For the text-containing cell, return its midpoint in [x, y] coordinate format. 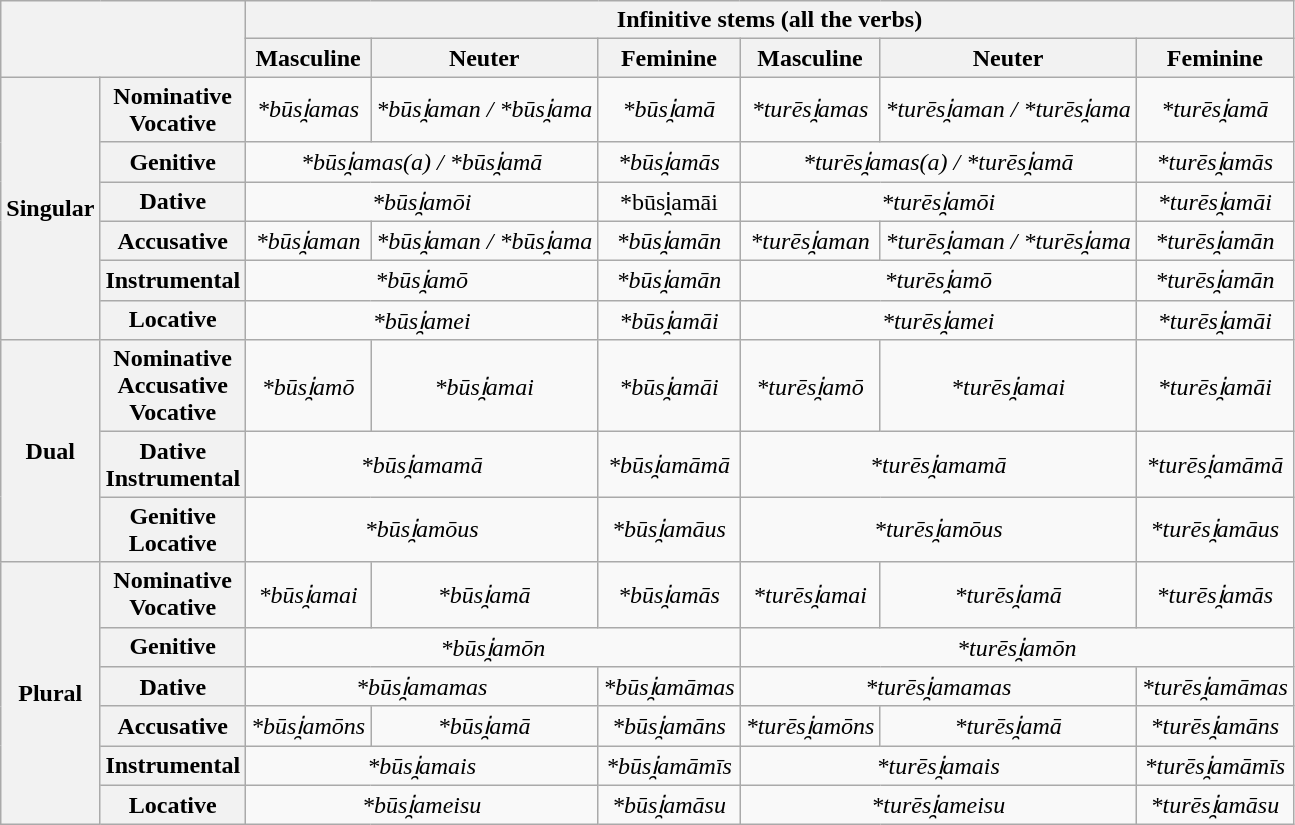
*turēsi̯amōns [810, 726]
*turēsi̯aman [810, 241]
*turēsi̯amōus [938, 530]
*būsi̯amas [308, 110]
Singular [50, 208]
*turēsi̯amāns [1214, 726]
Dual [50, 451]
*turēsi̯amāmīs [1214, 766]
*būsi̯amāus [669, 530]
*būsi̯amais [422, 766]
*turēsi̯amāmas [1214, 687]
*turēsi̯amamas [938, 687]
*turēsi̯amais [938, 766]
*būsi̯amōi [422, 202]
Plural [50, 694]
*būsi̯aman [308, 241]
*turēsi̯amas(a) / *turēsi̯amā [938, 162]
*būsi̯amas(a) / *būsi̯amā [422, 162]
*turēsi̯amāsu [1214, 805]
*turēsi̯amei [938, 320]
Infinitive stems (all the verbs) [770, 20]
*būsi̯amāsu [669, 805]
*būsi̯amamas [422, 687]
*būsi̯amāmīs [669, 766]
*turēsi̯amōi [938, 202]
*būsi̯amōn [494, 647]
*būsi̯amei [422, 320]
*turēsi̯amāmā [1214, 464]
*būsi̯amamā [422, 464]
*turēsi̯amōn [1016, 647]
*būsi̯amāmā [669, 464]
NominativeAccusativeVocative [173, 386]
*turēsi̯amāus [1214, 530]
DativeInstrumental [173, 464]
*būsi̯ameisu [422, 805]
GenitiveLocative [173, 530]
*turēsi̯ameisu [938, 805]
*būsi̯amāmas [669, 687]
*turēsi̯amamā [938, 464]
*turēsi̯amas [810, 110]
*būsi̯amōns [308, 726]
*būsi̯amāns [669, 726]
*būsi̯amōus [422, 530]
